Detect which cell encompasses the target text, then output its [x, y] center coordinate. 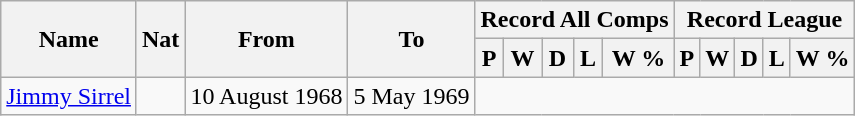
To [412, 39]
Record All Comps [574, 20]
Name [69, 39]
Jimmy Sirrel [69, 96]
10 August 1968 [266, 96]
Nat [160, 39]
Record League [764, 20]
From [266, 39]
5 May 1969 [412, 96]
